Locate the cell with the specified text and output its [X, Y] center coordinate. 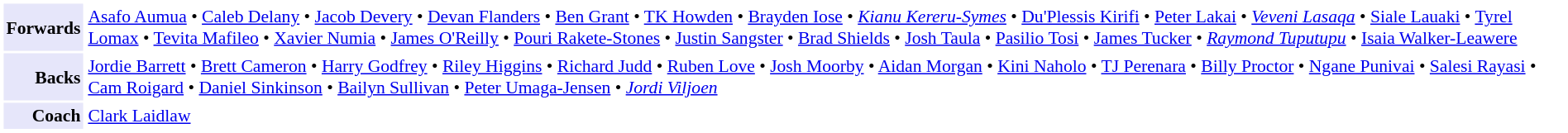
Coach [43, 116]
Clark Laidlaw [825, 116]
Forwards [43, 26]
Backs [43, 76]
